From the cell containing the given text, extract its center point as (x, y) coordinate. 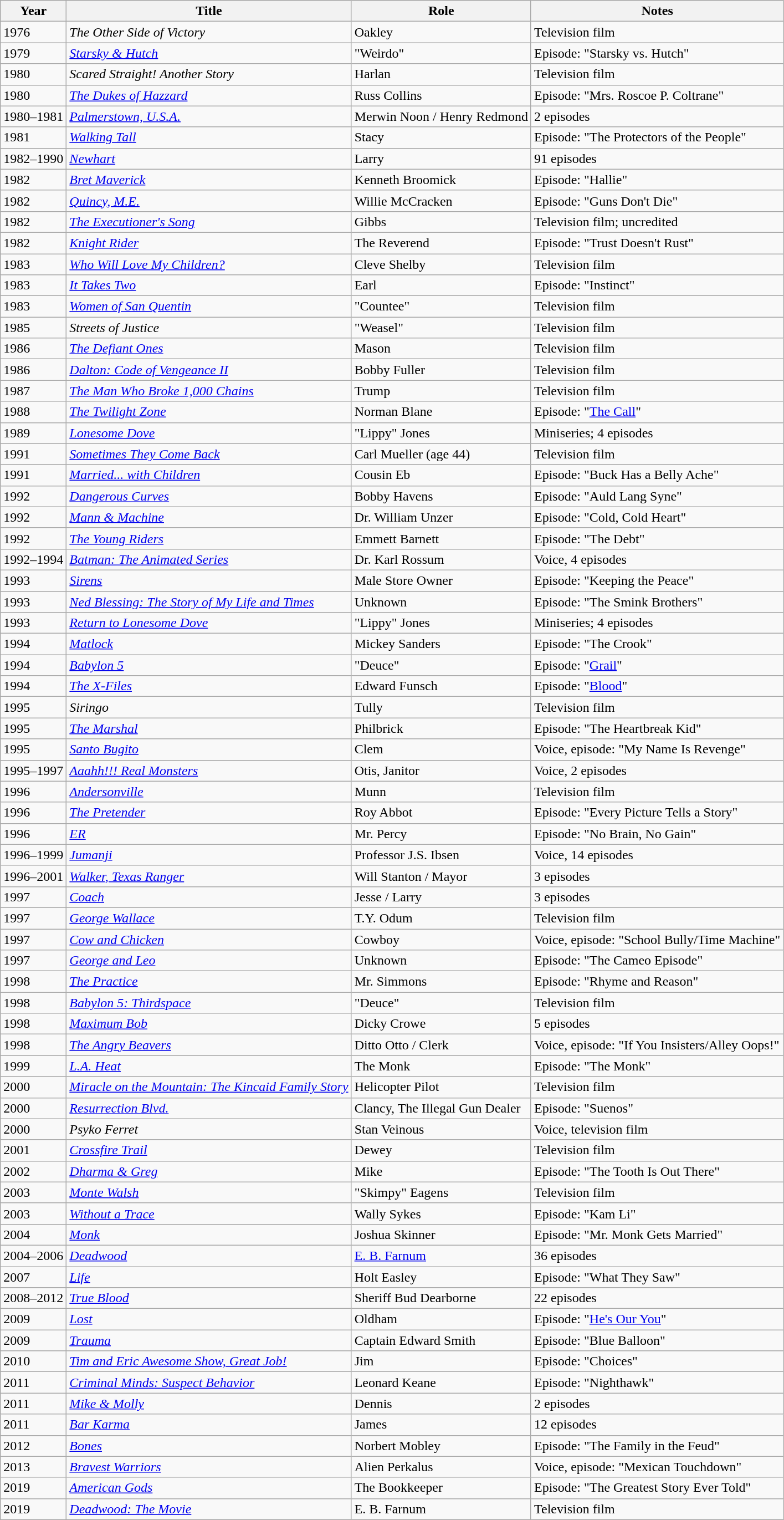
Episode: "Keeping the Peace" (657, 580)
Palmerstown, U.S.A. (209, 116)
Voice, episode: "If You Insisters/Alley Oops!" (657, 1045)
"Weasel" (441, 328)
1995–1997 (33, 771)
1976 (33, 32)
2001 (33, 1150)
Bobby Havens (441, 496)
Oakley (441, 32)
Episode: "Mr. Monk Gets Married" (657, 1235)
Episode: "The Family in the Feud" (657, 1446)
Kenneth Broomick (441, 180)
The Pretender (209, 813)
Psyko Ferret (209, 1129)
Episode: "The Greatest Story Ever Told" (657, 1488)
2008–2012 (33, 1298)
Monte Walsh (209, 1192)
1988 (33, 412)
Gibbs (441, 222)
Episode: "Suenos" (657, 1108)
1982–1990 (33, 159)
Episode: "The Monk" (657, 1066)
Bobby Fuller (441, 370)
"Weirdo" (441, 53)
Return to Lonesome Dove (209, 623)
Trauma (209, 1340)
Philbrick (441, 728)
Holt Easley (441, 1277)
Dennis (441, 1404)
The Monk (441, 1066)
Sheriff Bud Dearborne (441, 1298)
The Young Riders (209, 538)
Life (209, 1277)
The Defiant Ones (209, 349)
T.Y. Odum (441, 918)
Clancy, The Illegal Gun Dealer (441, 1108)
Jumanji (209, 855)
Dr. William Unzer (441, 517)
Harlan (441, 74)
1987 (33, 391)
Dangerous Curves (209, 496)
Batman: The Animated Series (209, 559)
Maximum Bob (209, 1024)
Dr. Karl Rossum (441, 559)
Mike & Molly (209, 1404)
Dicky Crowe (441, 1024)
1989 (33, 433)
Resurrection Blvd. (209, 1108)
Bar Karma (209, 1425)
Without a Trace (209, 1213)
American Gods (209, 1488)
Clem (441, 749)
Emmett Barnett (441, 538)
It Takes Two (209, 285)
Episode: "He's Our You" (657, 1319)
1979 (33, 53)
Mason (441, 349)
Bravest Warriors (209, 1467)
Voice, 4 episodes (657, 559)
Roy Abbot (441, 813)
Professor J.S. Ibsen (441, 855)
1985 (33, 328)
Otis, Janitor (441, 771)
Aaahh!!! Real Monsters (209, 771)
The Twilight Zone (209, 412)
Episode: "Kam Li" (657, 1213)
Cow and Chicken (209, 940)
Criminal Minds: Suspect Behavior (209, 1383)
Scared Straight! Another Story (209, 74)
Stacy (441, 137)
2004 (33, 1235)
1996–1999 (33, 855)
Bret Maverick (209, 180)
Monk (209, 1235)
James (441, 1425)
Alien Perkalus (441, 1467)
Role (441, 11)
Will Stanton / Mayor (441, 876)
Wally Sykes (441, 1213)
Television film; uncredited (657, 222)
Married... with Children (209, 475)
Episode: "Blue Balloon" (657, 1340)
Jim (441, 1361)
Mr. Simmons (441, 982)
Norman Blane (441, 412)
Siringo (209, 707)
Cleve Shelby (441, 264)
Ned Blessing: The Story of My Life and Times (209, 601)
ER (209, 834)
Coach (209, 897)
Russ Collins (441, 95)
Male Store Owner (441, 580)
Voice, 14 episodes (657, 855)
Episode: "Buck Has a Belly Ache" (657, 475)
"Skimpy" Eagens (441, 1192)
Episode: "Blood" (657, 686)
The Marshal (209, 728)
Mann & Machine (209, 517)
Episode: "Nighthawk" (657, 1383)
1999 (33, 1066)
Episode: "Hallie" (657, 180)
1992–1994 (33, 559)
Episode: "The Call" (657, 412)
Bones (209, 1446)
Dewey (441, 1150)
Year (33, 11)
Episode: "Choices" (657, 1361)
Episode: "The Cameo Episode" (657, 961)
Episode: "Rhyme and Reason" (657, 982)
Walker, Texas Ranger (209, 876)
Title (209, 11)
Babylon 5 (209, 665)
Newhart (209, 159)
Trump (441, 391)
Earl (441, 285)
Episode: "Instinct" (657, 285)
George and Leo (209, 961)
2007 (33, 1277)
Babylon 5: Thirdspace (209, 1003)
The Dukes of Hazzard (209, 95)
Walking Tall (209, 137)
Merwin Noon / Henry Redmond (441, 116)
1981 (33, 137)
Dharma & Greg (209, 1171)
Starsky & Hutch (209, 53)
Episode: "The Debt" (657, 538)
Mr. Percy (441, 834)
Joshua Skinner (441, 1235)
Munn (441, 792)
Santo Bugito (209, 749)
Cousin Eb (441, 475)
12 episodes (657, 1425)
Episode: "Mrs. Roscoe P. Coltrane" (657, 95)
Jesse / Larry (441, 897)
Notes (657, 11)
Voice, episode: "My Name Is Revenge" (657, 749)
Lonesome Dove (209, 433)
91 episodes (657, 159)
Quincy, M.E. (209, 201)
Knight Rider (209, 243)
The Man Who Broke 1,000 Chains (209, 391)
The Other Side of Victory (209, 32)
Episode: "What They Saw" (657, 1277)
1996–2001 (33, 876)
Episode: "The Heartbreak Kid" (657, 728)
Deadwood: The Movie (209, 1509)
Mickey Sanders (441, 644)
Episode: "The Protectors of the People" (657, 137)
Stan Veinous (441, 1129)
Deadwood (209, 1256)
The Practice (209, 982)
Tim and Eric Awesome Show, Great Job! (209, 1361)
Women of San Quentin (209, 307)
Episode: "Auld Lang Syne" (657, 496)
George Wallace (209, 918)
36 episodes (657, 1256)
Willie McCracken (441, 201)
Episode: "The Tooth Is Out There" (657, 1171)
2013 (33, 1467)
Andersonville (209, 792)
"Countee" (441, 307)
Episode: "The Smink Brothers" (657, 601)
2012 (33, 1446)
Dalton: Code of Vengeance II (209, 370)
Miracle on the Mountain: The Kincaid Family Story (209, 1087)
2002 (33, 1171)
22 episodes (657, 1298)
Mike (441, 1171)
Captain Edward Smith (441, 1340)
Larry (441, 159)
True Blood (209, 1298)
The X-Files (209, 686)
1980–1981 (33, 116)
Edward Funsch (441, 686)
Voice, episode: "School Bully/Time Machine" (657, 940)
2004–2006 (33, 1256)
Episode: "Grail" (657, 665)
2010 (33, 1361)
Episode: "Cold, Cold Heart" (657, 517)
Norbert Mobley (441, 1446)
Sirens (209, 580)
Crossfire Trail (209, 1150)
Tully (441, 707)
Episode: "No Brain, No Gain" (657, 834)
Ditto Otto / Clerk (441, 1045)
5 episodes (657, 1024)
Lost (209, 1319)
The Reverend (441, 243)
Voice, episode: "Mexican Touchdown" (657, 1467)
Voice, 2 episodes (657, 771)
Carl Mueller (age 44) (441, 454)
Cowboy (441, 940)
Episode: "Guns Don't Die" (657, 201)
L.A. Heat (209, 1066)
Episode: "The Crook" (657, 644)
Episode: "Starsky vs. Hutch" (657, 53)
Who Will Love My Children? (209, 264)
The Angry Beavers (209, 1045)
Episode: "Every Picture Tells a Story" (657, 813)
Helicopter Pilot (441, 1087)
Voice, television film (657, 1129)
Matlock (209, 644)
Leonard Keane (441, 1383)
Sometimes They Come Back (209, 454)
Oldham (441, 1319)
Streets of Justice (209, 328)
The Executioner's Song (209, 222)
Episode: "Trust Doesn't Rust" (657, 243)
The Bookkeeper (441, 1488)
